Detect which cell encompasses the target text, then output its (x, y) center coordinate. 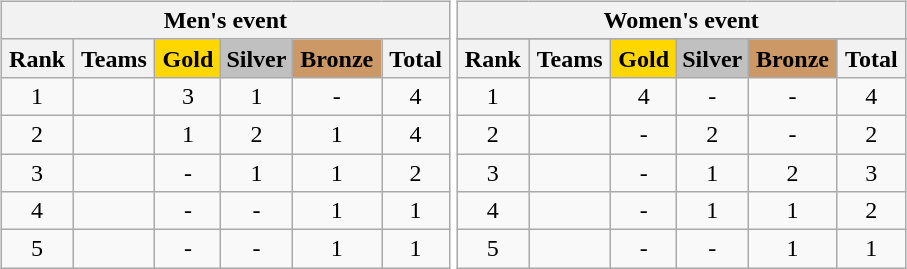
Men's event (225, 20)
Women's event (681, 20)
